Extract the [X, Y] coordinate from the center of the cell holding the provided text.  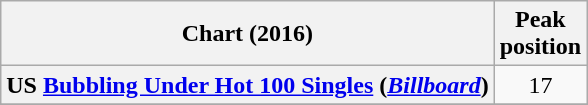
Peak position [540, 34]
Chart (2016) [248, 34]
US Bubbling Under Hot 100 Singles (Billboard) [248, 85]
17 [540, 85]
